From the cell containing the given text, extract its center point as (x, y) coordinate. 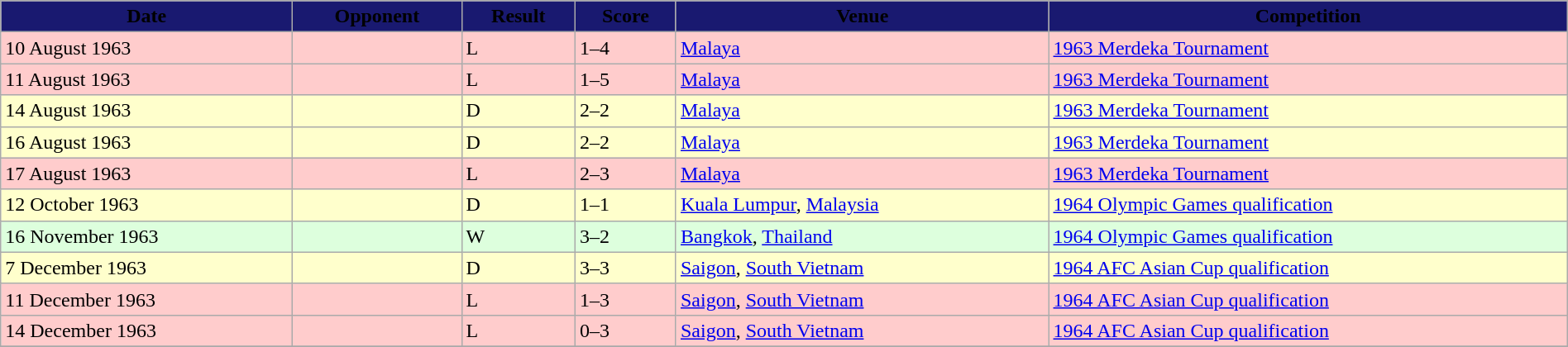
1–4 (625, 48)
3–3 (625, 268)
12 October 1963 (147, 205)
Kuala Lumpur, Malaysia (862, 205)
Opponent (377, 17)
17 August 1963 (147, 173)
0–3 (625, 330)
1–1 (625, 205)
1–5 (625, 79)
Result (518, 17)
3–2 (625, 236)
11 December 1963 (147, 299)
Competition (1308, 17)
Bangkok, Thailand (862, 236)
10 August 1963 (147, 48)
7 December 1963 (147, 268)
Venue (862, 17)
1–3 (625, 299)
W (518, 236)
16 November 1963 (147, 236)
2–3 (625, 173)
14 December 1963 (147, 330)
14 August 1963 (147, 111)
11 August 1963 (147, 79)
Date (147, 17)
16 August 1963 (147, 142)
Score (625, 17)
